Locate the cell with the specified text and output its [x, y] center coordinate. 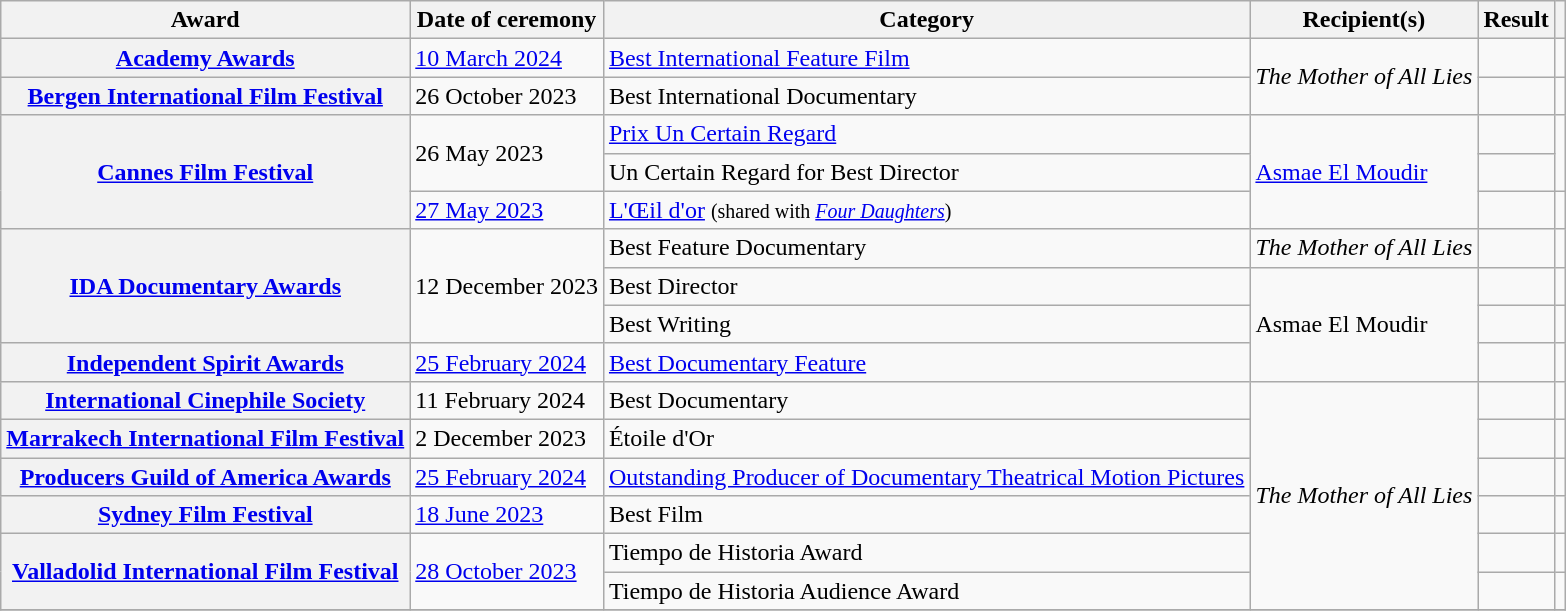
Étoile d'Or [926, 438]
L'Œil d'or (shared with Four Daughters) [926, 210]
Tiempo de Historia Award [926, 553]
Best Director [926, 286]
Best Film [926, 515]
Un Certain Regard for Best Director [926, 172]
Producers Guild of America Awards [206, 477]
Category [926, 20]
2 December 2023 [507, 438]
18 June 2023 [507, 515]
Prix Un Certain Regard [926, 134]
International Cinephile Society [206, 400]
Best Documentary [926, 400]
Tiempo de Historia Audience Award [926, 591]
26 May 2023 [507, 153]
Valladolid International Film Festival [206, 572]
Result [1516, 20]
26 October 2023 [507, 96]
IDA Documentary Awards [206, 286]
Best International Feature Film [926, 58]
11 February 2024 [507, 400]
Recipient(s) [1364, 20]
Date of ceremony [507, 20]
Bergen International Film Festival [206, 96]
10 March 2024 [507, 58]
Academy Awards [206, 58]
Best International Documentary [926, 96]
Cannes Film Festival [206, 172]
27 May 2023 [507, 210]
28 October 2023 [507, 572]
Award [206, 20]
Marrakech International Film Festival [206, 438]
Independent Spirit Awards [206, 362]
12 December 2023 [507, 286]
Sydney Film Festival [206, 515]
Best Documentary Feature [926, 362]
Best Feature Documentary [926, 248]
Best Writing [926, 324]
Outstanding Producer of Documentary Theatrical Motion Pictures [926, 477]
